Return the (X, Y) coordinate for the center point of the cell that contains the specified text.  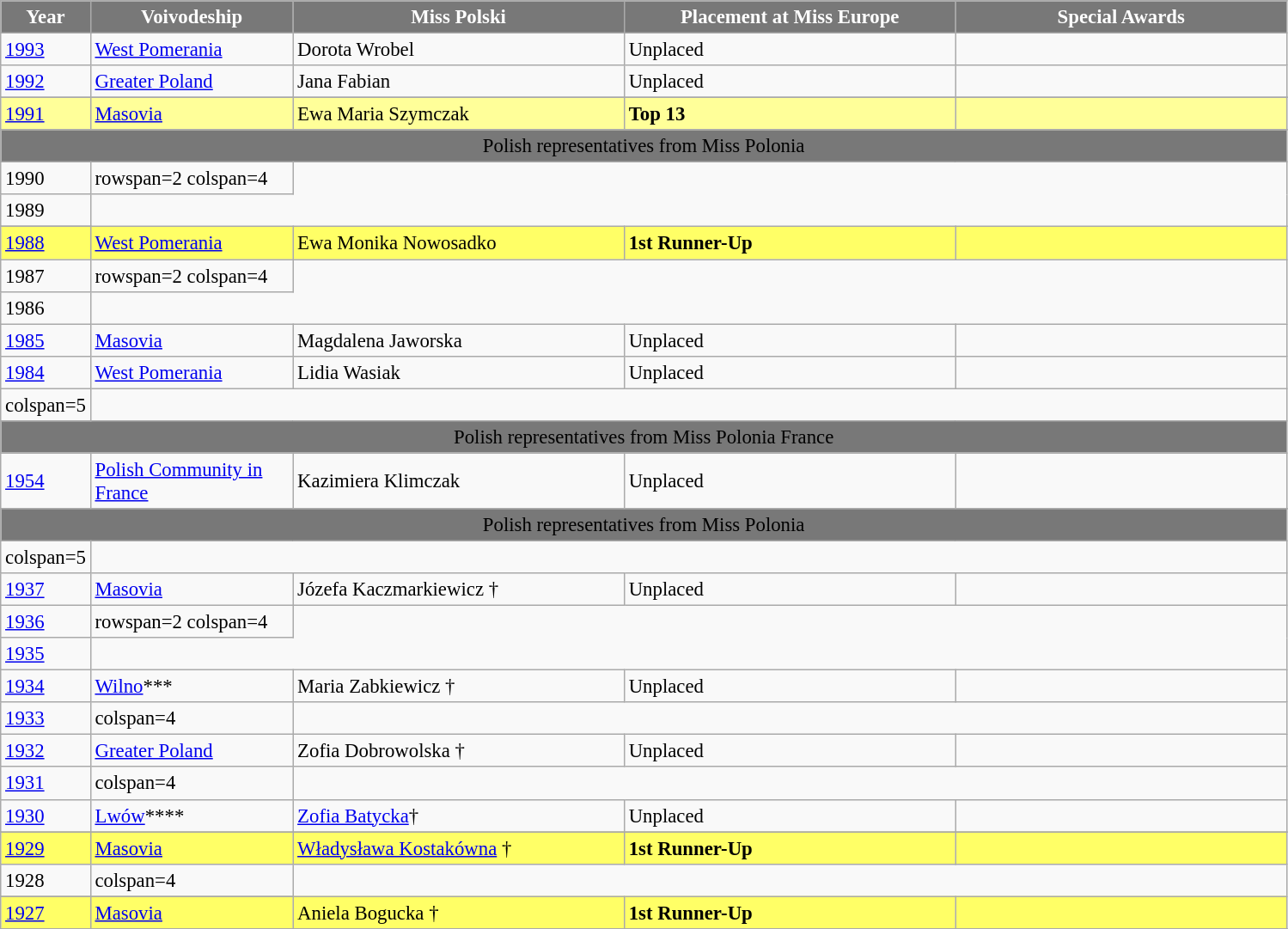
Aniela Bogucka † (459, 913)
1931 (46, 784)
1985 (46, 340)
1933 (46, 718)
Kazimiera Klimczak (459, 481)
Jana Fabian (459, 82)
Year (46, 17)
Zofia Dobrowolska † (459, 751)
Zofia Batycka† (459, 816)
1991 (46, 114)
Dorota Wrobel (459, 50)
Lwów**** (192, 816)
Placement at Miss Europe (790, 17)
1935 (46, 654)
Władysława Kostakówna † (459, 848)
Magdalena Jaworska (459, 340)
Wilno*** (192, 687)
1934 (46, 687)
Polish Community in France (192, 481)
Ewa Monika Nowosadko (459, 243)
1954 (46, 481)
1928 (46, 880)
Ewa Maria Szymczak (459, 114)
1993 (46, 50)
1986 (46, 308)
1932 (46, 751)
1927 (46, 913)
Józefa Kaczmarkiewicz † (459, 590)
1987 (46, 276)
Polish representatives from Miss Polonia France (644, 437)
Miss Polski (459, 17)
1936 (46, 622)
1984 (46, 372)
1988 (46, 243)
Top 13 (790, 114)
1992 (46, 82)
Maria Zabkiewicz † (459, 687)
1930 (46, 816)
1989 (46, 211)
Special Awards (1121, 17)
Lidia Wasiak (459, 372)
1929 (46, 848)
Voivodeship (192, 17)
1937 (46, 590)
1990 (46, 179)
